Search for the cell housing the specified text and yield its (X, Y) center coordinate. 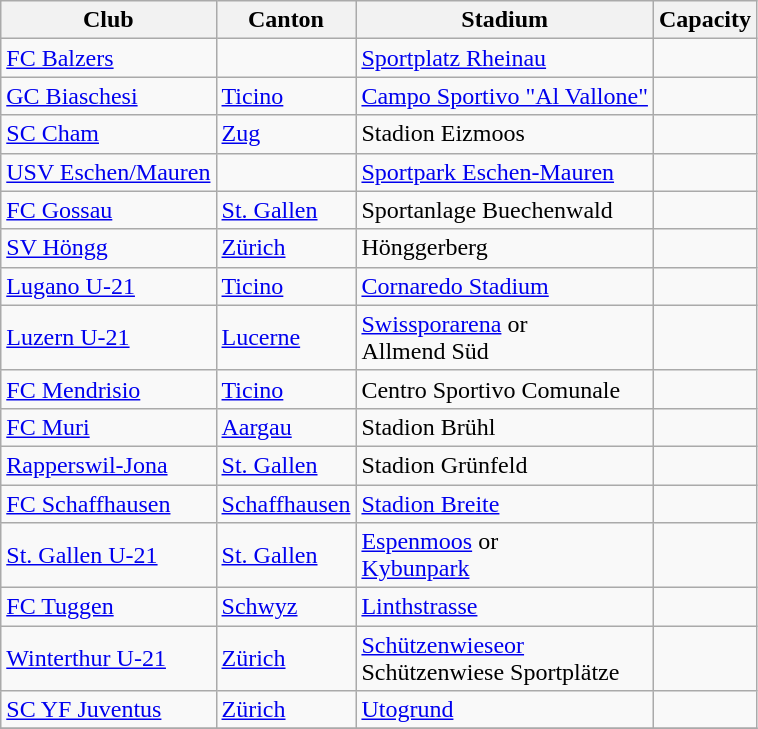
SchützenwieseorSchützenwiese Sportplätze (505, 658)
Centro Sportivo Comunale (505, 389)
USV Eschen/Mauren (108, 172)
Stadion Grünfeld (505, 465)
Lucerne (286, 338)
Stadium (505, 20)
FC Mendrisio (108, 389)
Stadion Brühl (505, 427)
FC Tuggen (108, 607)
Aargau (286, 427)
Sportplatz Rheinau (505, 58)
GC Biaschesi (108, 96)
Hönggerberg (505, 248)
Campo Sportivo "Al Vallone" (505, 96)
Espenmoos orKybunpark (505, 556)
SC YF Juventus (108, 710)
Schaffhausen (286, 503)
Luzern U-21 (108, 338)
Linthstrasse (505, 607)
Sportanlage Buechenwald (505, 210)
Swissporarena orAllmend Süd (505, 338)
Zug (286, 134)
SC Cham (108, 134)
Lugano U-21 (108, 286)
Club (108, 20)
St. Gallen U-21 (108, 556)
Stadion Eizmoos (505, 134)
Capacity (704, 20)
Rapperswil-Jona (108, 465)
FC Muri (108, 427)
FC Gossau (108, 210)
SV Höngg (108, 248)
Canton (286, 20)
Schwyz (286, 607)
Utogrund (505, 710)
FC Schaffhausen (108, 503)
Winterthur U-21 (108, 658)
Sportpark Eschen-Mauren (505, 172)
Stadion Breite (505, 503)
FC Balzers (108, 58)
Cornaredo Stadium (505, 286)
